Capture the cell that displays the provided text and extract its (X, Y) central coordinate. 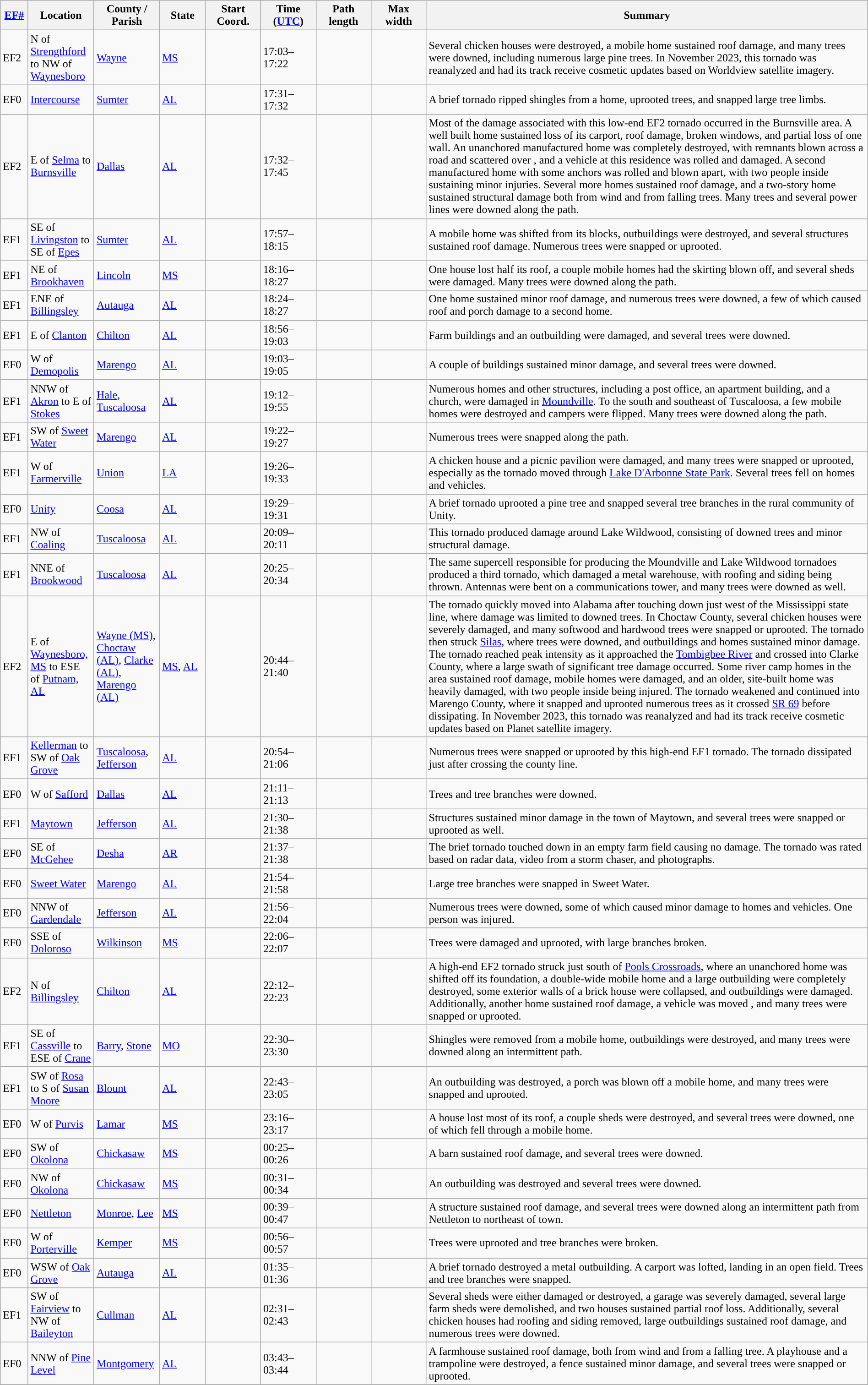
NNE of Brookwood (61, 575)
Montgomery (126, 1363)
20:25–20:34 (288, 575)
W of Porterville (61, 1243)
A brief tornado ripped shingles from a home, uprooted trees, and snapped large tree limbs. (647, 100)
17:57–18:15 (288, 240)
17:32–17:45 (288, 167)
NNW of Gardendale (61, 913)
17:31–17:32 (288, 100)
SW of Fairview to NW of Baileyton (61, 1315)
18:16–18:27 (288, 276)
19:26–19:33 (288, 473)
An outbuilding was destroyed, a porch was blown off a mobile home, and many trees were snapped and uprooted. (647, 1088)
21:54–21:58 (288, 883)
E of Clanton (61, 335)
Unity (61, 508)
Time (UTC) (288, 16)
LA (183, 473)
A structure sustained roof damage, and several trees were downed along an intermittent path from Nettleton to northeast of town. (647, 1214)
00:31–00:34 (288, 1183)
Intercourse (61, 100)
Sweet Water (61, 883)
EF# (14, 16)
20:54–21:06 (288, 758)
21:30–21:38 (288, 823)
NW of Coaling (61, 539)
Farm buildings and an outbuilding were damaged, and several trees were downed. (647, 335)
SW of Sweet Water (61, 437)
AR (183, 854)
SE of McGehee (61, 854)
NNW of Akron to E of Stokes (61, 401)
22:06–22:07 (288, 943)
Wayne (126, 58)
A brief tornado destroyed a metal outbuilding. A carport was lofted, landing in an open field. Trees and tree branches were snapped. (647, 1273)
22:12–22:23 (288, 991)
Hale, Tuscaloosa (126, 401)
Structures sustained minor damage in the town of Maytown, and several trees were snapped or uprooted as well. (647, 823)
Start Coord. (233, 16)
Maytown (61, 823)
Nettleton (61, 1214)
SE of Livingston to SE of Epes (61, 240)
00:39–00:47 (288, 1214)
Trees and tree branches were downed. (647, 794)
Blount (126, 1088)
18:56–19:03 (288, 335)
Wilkinson (126, 943)
NNW of Pine Level (61, 1363)
N of Strengthford to NW of Waynesboro (61, 58)
MS, AL (183, 666)
Numerous trees were snapped or uprooted by this high-end EF1 tornado. The tornado dissipated just after crossing the county line. (647, 758)
Monroe, Lee (126, 1214)
02:31–02:43 (288, 1315)
Wayne (MS), Choctaw (AL), Clarke (AL), Marengo (AL) (126, 666)
Trees were uprooted and tree branches were broken. (647, 1243)
Kellerman to SW of Oak Grove (61, 758)
Tuscaloosa, Jefferson (126, 758)
WSW of Oak Grove (61, 1273)
Max width (399, 16)
21:37–21:38 (288, 854)
Cullman (126, 1315)
One home sustained minor roof damage, and numerous trees were downed, a few of which caused roof and porch damage to a second home. (647, 305)
W of Purvis (61, 1124)
Numerous trees were snapped along the path. (647, 437)
Trees were damaged and uprooted, with large branches broken. (647, 943)
Coosa (126, 508)
NE of Brookhaven (61, 276)
01:35–01:36 (288, 1273)
N of Billingsley (61, 991)
A house lost most of its roof, a couple sheds were destroyed, and several trees were downed, one of which fell through a mobile home. (647, 1124)
Summary (647, 16)
County / Parish (126, 16)
17:03–17:22 (288, 58)
This tornado produced damage around Lake Wildwood, consisting of downed trees and minor structural damage. (647, 539)
19:12–19:55 (288, 401)
19:22–19:27 (288, 437)
Lamar (126, 1124)
SE of Cassville to ESE of Crane (61, 1046)
21:11–21:13 (288, 794)
00:56–00:57 (288, 1243)
Barry, Stone (126, 1046)
20:44–21:40 (288, 666)
Numerous trees were downed, some of which caused minor damage to homes and vehicles. One person was injured. (647, 913)
SW of Okolona (61, 1153)
18:24–18:27 (288, 305)
Location (61, 16)
03:43–03:44 (288, 1363)
00:25–00:26 (288, 1153)
E of Waynesboro, MS to ESE of Putnam, AL (61, 666)
NW of Okolona (61, 1183)
A barn sustained roof damage, and several trees were downed. (647, 1153)
State (183, 16)
E of Selma to Burnsville (61, 167)
Large tree branches were snapped in Sweet Water. (647, 883)
SW of Rosa to S of Susan Moore (61, 1088)
Shingles were removed from a mobile home, outbuildings were destroyed, and many trees were downed along an intermittent path. (647, 1046)
19:03–19:05 (288, 365)
W of Farmerville (61, 473)
W of Demopolis (61, 365)
An outbuilding was destroyed and several trees were downed. (647, 1183)
MO (183, 1046)
Desha (126, 854)
20:09–20:11 (288, 539)
SSE of Doloroso (61, 943)
W of Safford (61, 794)
Lincoln (126, 276)
22:43–23:05 (288, 1088)
Path length (343, 16)
ENE of Billingsley (61, 305)
22:30–23:30 (288, 1046)
19:29–19:31 (288, 508)
A couple of buildings sustained minor damage, and several trees were downed. (647, 365)
21:56–22:04 (288, 913)
Kemper (126, 1243)
23:16–23:17 (288, 1124)
Union (126, 473)
A brief tornado uprooted a pine tree and snapped several tree branches in the rural community of Unity. (647, 508)
